Identify which cell holds the provided text, then report its (X, Y) central coordinate. 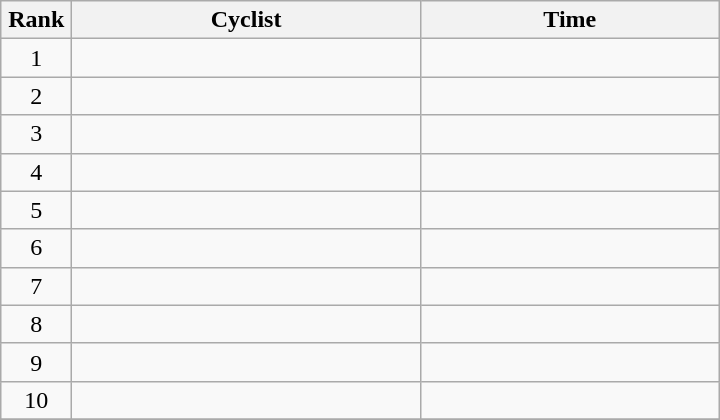
Time (570, 20)
1 (36, 58)
4 (36, 172)
6 (36, 248)
7 (36, 286)
Cyclist (246, 20)
2 (36, 96)
3 (36, 134)
10 (36, 400)
9 (36, 362)
5 (36, 210)
8 (36, 324)
Rank (36, 20)
